Detect which cell encompasses the target text, then output its (x, y) center coordinate. 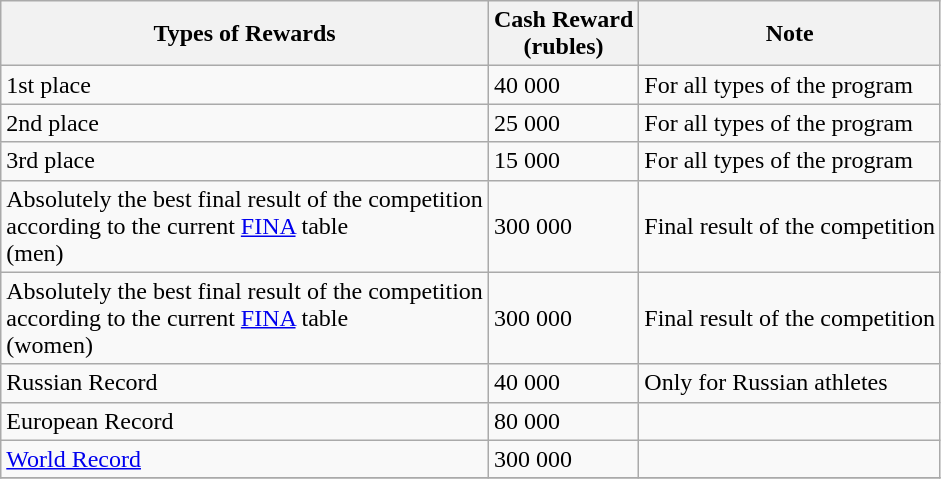
80 000 (563, 421)
1st place (245, 85)
Cash Reward(rubles) (563, 34)
Note (790, 34)
Types of Rewards (245, 34)
European Record (245, 421)
2nd place (245, 123)
Absolutely the best final result of the competition according to the current FINA table(men) (245, 226)
Absolutely the best final result of the competition according to the current FINA table(women) (245, 318)
15 000 (563, 161)
World Record (245, 459)
3rd place (245, 161)
25 000 (563, 123)
Russian Record (245, 383)
Only for Russian athletes (790, 383)
